For the text-containing cell, return its midpoint in (X, Y) coordinate format. 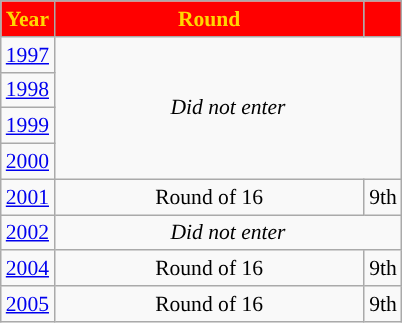
Year (28, 19)
1999 (28, 126)
2005 (28, 304)
2002 (28, 233)
2004 (28, 269)
Round (209, 19)
1998 (28, 90)
2000 (28, 162)
1997 (28, 55)
2001 (28, 197)
